Identify which cell holds the provided text, then report its [x, y] central coordinate. 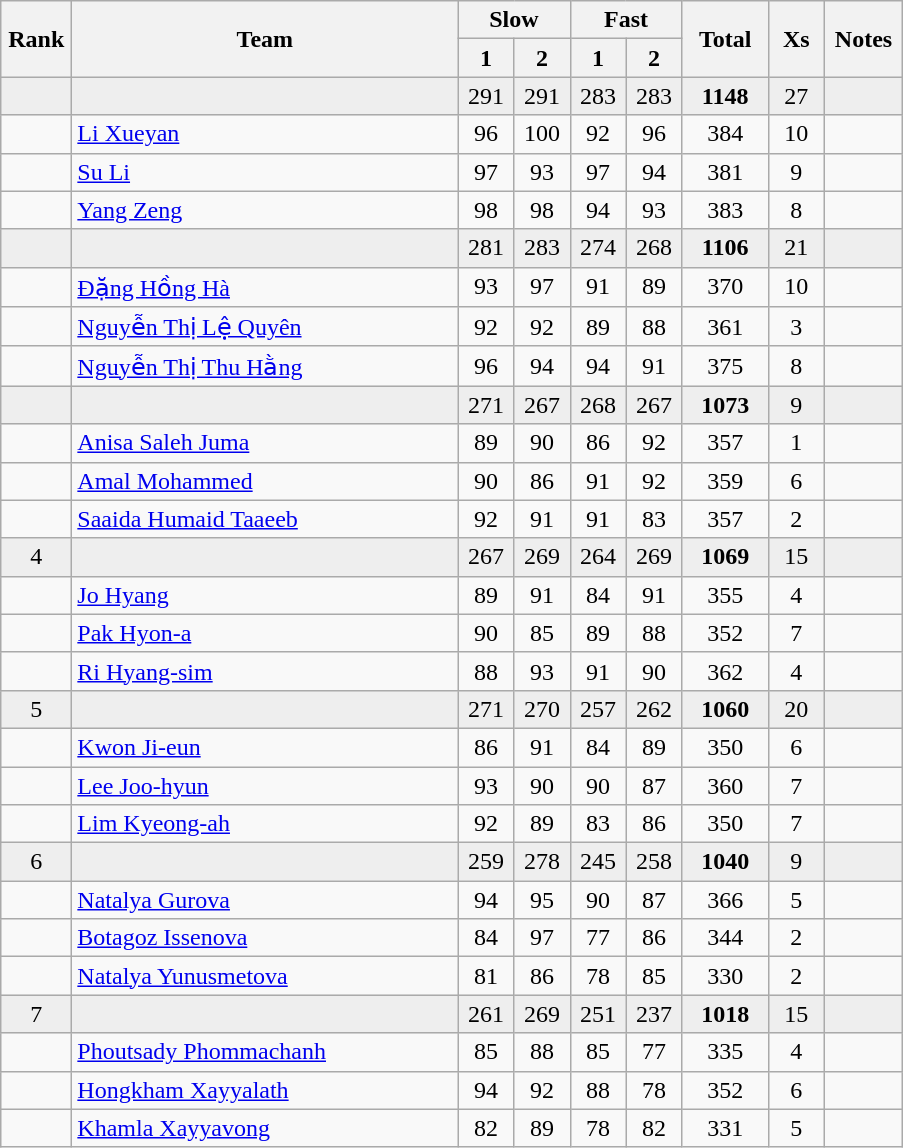
1060 [725, 709]
1040 [725, 862]
274 [598, 248]
258 [654, 862]
Botagoz Issenova [265, 938]
Nguyễn Thị Lệ Quyên [265, 327]
Hongkham Xayyalath [265, 1090]
331 [725, 1128]
Lee Joo-hyun [265, 785]
360 [725, 785]
1069 [725, 557]
1073 [725, 405]
Pak Hyon-a [265, 633]
262 [654, 709]
Lim Kyeong-ah [265, 824]
100 [542, 134]
Saaida Humaid Taaeeb [265, 519]
264 [598, 557]
Yang Zeng [265, 210]
251 [598, 1014]
384 [725, 134]
Khamla Xayyavong [265, 1128]
366 [725, 900]
370 [725, 287]
335 [725, 1052]
375 [725, 366]
Fast [626, 20]
Rank [36, 39]
245 [598, 862]
359 [725, 481]
Xs [796, 39]
355 [725, 595]
1148 [725, 96]
81 [486, 976]
Đặng Hồng Hà [265, 287]
362 [725, 671]
20 [796, 709]
95 [542, 900]
Jo Hyang [265, 595]
259 [486, 862]
21 [796, 248]
330 [725, 976]
1018 [725, 1014]
278 [542, 862]
257 [598, 709]
270 [542, 709]
381 [725, 172]
Li Xueyan [265, 134]
Phoutsady Phommachanh [265, 1052]
Team [265, 39]
237 [654, 1014]
383 [725, 210]
Nguyễn Thị Thu Hằng [265, 366]
344 [725, 938]
Total [725, 39]
281 [486, 248]
1106 [725, 248]
Natalya Yunusmetova [265, 976]
361 [725, 327]
Su Li [265, 172]
27 [796, 96]
3 [796, 327]
Slow [514, 20]
261 [486, 1014]
Ri Hyang-sim [265, 671]
Amal Mohammed [265, 481]
Natalya Gurova [265, 900]
Kwon Ji-eun [265, 747]
Anisa Saleh Juma [265, 443]
Notes [864, 39]
